Return the (x, y) coordinate for the center point of the cell that contains the specified text.  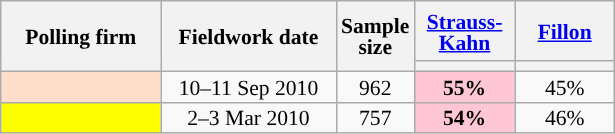
54% (464, 118)
46% (565, 118)
45% (565, 86)
2–3 Mar 2010 (248, 118)
Strauss-Kahn (464, 31)
Polling firm (81, 36)
10–11 Sep 2010 (248, 86)
Fieldwork date (248, 36)
757 (375, 118)
55% (464, 86)
962 (375, 86)
Samplesize (375, 36)
Fillon (565, 31)
